Return (X, Y) of the center of cell containing provided text 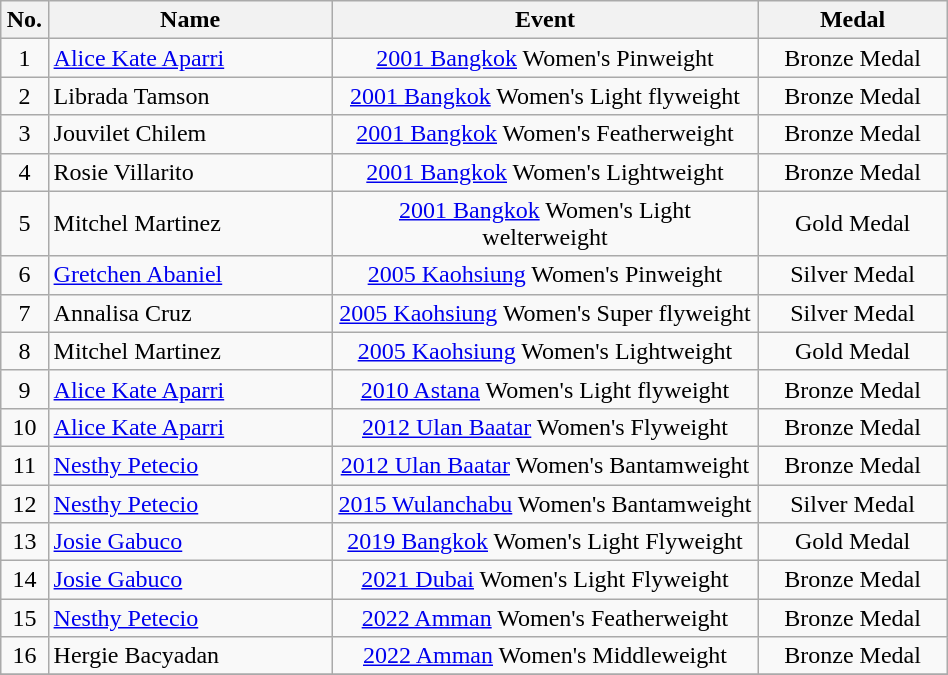
12 (24, 503)
15 (24, 618)
2010 Astana Women's Light flyweight (545, 389)
2001 Bangkok Women's Light flyweight (545, 96)
Hergie Bacyadan (190, 656)
11 (24, 465)
10 (24, 427)
2005 Kaohsiung Women's Lightweight (545, 351)
2005 Kaohsiung Women's Pinweight (545, 275)
2015 Wulanchabu Women's Bantamweight (545, 503)
2012 Ulan Baatar Women's Bantamweight (545, 465)
1 (24, 58)
2001 Bangkok Women's Lightweight (545, 172)
7 (24, 313)
2001 Bangkok Women's Pinweight (545, 58)
4 (24, 172)
2 (24, 96)
6 (24, 275)
Librada Tamson (190, 96)
14 (24, 580)
2005 Kaohsiung Women's Super flyweight (545, 313)
2021 Dubai Women's Light Flyweight (545, 580)
2019 Bangkok Women's Light Flyweight (545, 542)
Gretchen Abaniel (190, 275)
Jouvilet Chilem (190, 134)
2022 Amman Women's Middleweight (545, 656)
Event (545, 20)
2022 Amman Women's Featherweight (545, 618)
No. (24, 20)
13 (24, 542)
16 (24, 656)
2001 Bangkok Women's Featherweight (545, 134)
2012 Ulan Baatar Women's Flyweight (545, 427)
Annalisa Cruz (190, 313)
8 (24, 351)
3 (24, 134)
Medal (852, 20)
9 (24, 389)
Name (190, 20)
Rosie Villarito (190, 172)
5 (24, 224)
2001 Bangkok Women's Light welterweight (545, 224)
